Extract the [x, y] coordinate from the center of the cell holding the provided text.  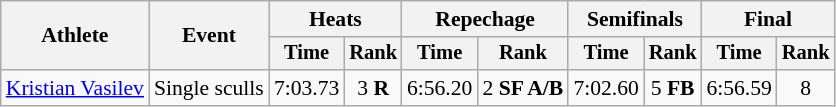
Final [768, 19]
Single sculls [209, 88]
Semifinals [634, 19]
7:02.60 [606, 88]
Kristian Vasilev [75, 88]
5 FB [673, 88]
7:03.73 [306, 88]
6:56.59 [738, 88]
Event [209, 36]
6:56.20 [440, 88]
Repechage [485, 19]
Heats [336, 19]
8 [806, 88]
3 R [373, 88]
2 SF A/B [522, 88]
Athlete [75, 36]
